Find where the given text appears and provide that cell's center as [x, y] coordinate. 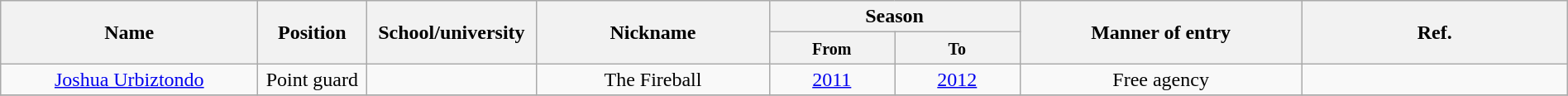
Manner of entry [1161, 32]
Point guard [313, 79]
School/university [452, 32]
Free agency [1161, 79]
From [832, 48]
Ref. [1434, 32]
Joshua Urbiztondo [129, 79]
Position [313, 32]
Season [895, 17]
To [958, 48]
The Fireball [653, 79]
Nickname [653, 32]
2012 [958, 79]
2011 [832, 79]
Name [129, 32]
